Locate the cell with the specified text and output its [x, y] center coordinate. 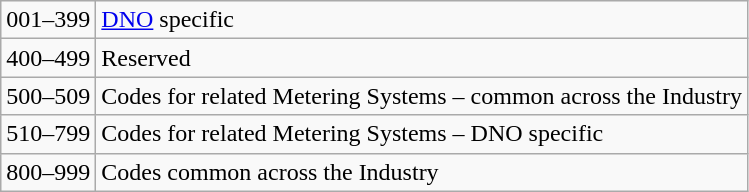
Codes common across the Industry [422, 172]
Codes for related Metering Systems – DNO specific [422, 134]
510–799 [48, 134]
400–499 [48, 58]
500–509 [48, 96]
001–399 [48, 20]
800–999 [48, 172]
Reserved [422, 58]
Codes for related Metering Systems – common across the Industry [422, 96]
DNO specific [422, 20]
